For the text-containing cell, return its midpoint in [X, Y] coordinate format. 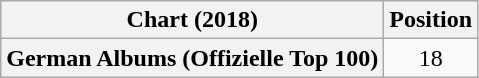
18 [431, 58]
German Albums (Offizielle Top 100) [192, 58]
Position [431, 20]
Chart (2018) [192, 20]
